Pinpoint the cell where the given text exists, returning its [x, y] midpoint coordinate. 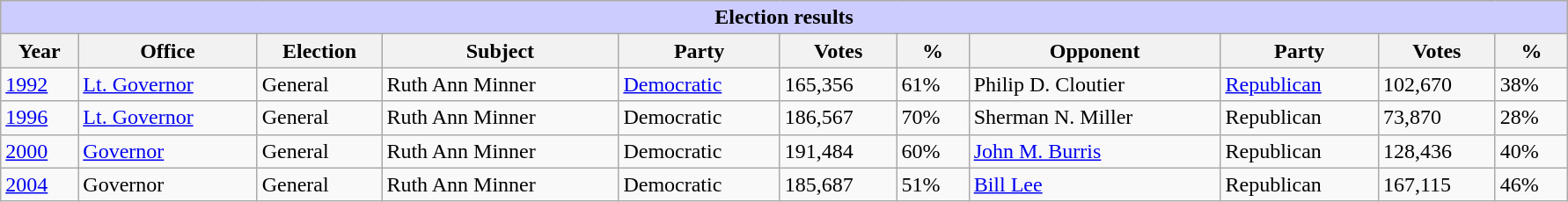
38% [1531, 84]
60% [933, 151]
51% [933, 184]
Bill Lee [1095, 184]
61% [933, 84]
1996 [40, 118]
Election [319, 51]
73,870 [1436, 118]
Philip D. Cloutier [1095, 84]
40% [1531, 151]
Year [40, 51]
28% [1531, 118]
186,567 [838, 118]
Opponent [1095, 51]
165,356 [838, 84]
1992 [40, 84]
Subject [500, 51]
185,687 [838, 184]
Sherman N. Miller [1095, 118]
John M. Burris [1095, 151]
70% [933, 118]
102,670 [1436, 84]
167,115 [1436, 184]
Election results [785, 18]
2000 [40, 151]
Office [167, 51]
191,484 [838, 151]
128,436 [1436, 151]
46% [1531, 184]
2004 [40, 184]
